Capture the cell that displays the provided text and extract its (X, Y) central coordinate. 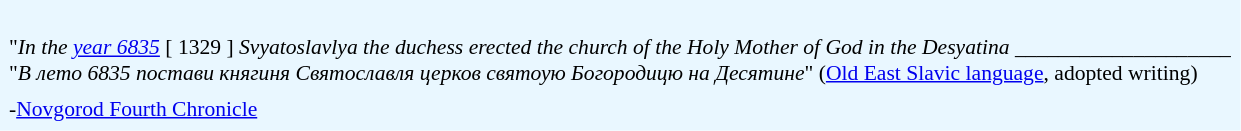
-Novgorod Fourth Chronicle (620, 108)
